Extract the (x, y) coordinate from the center of the cell holding the provided text.  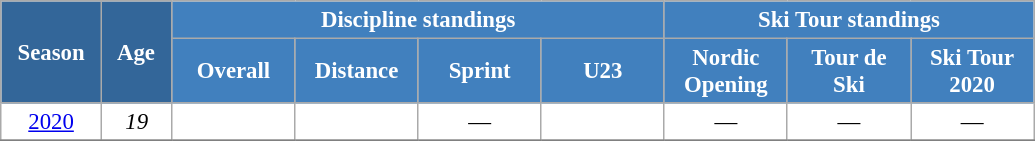
Tour deSki (848, 72)
Sprint (480, 72)
Season (52, 52)
Age (136, 52)
U23 (602, 72)
Ski Tour2020 (972, 72)
Distance (356, 72)
2020 (52, 122)
Overall (234, 72)
Ski Tour standings (848, 20)
Discipline standings (418, 20)
19 (136, 122)
NordicOpening (726, 72)
